Find where the given text appears and provide that cell's center as [X, Y] coordinate. 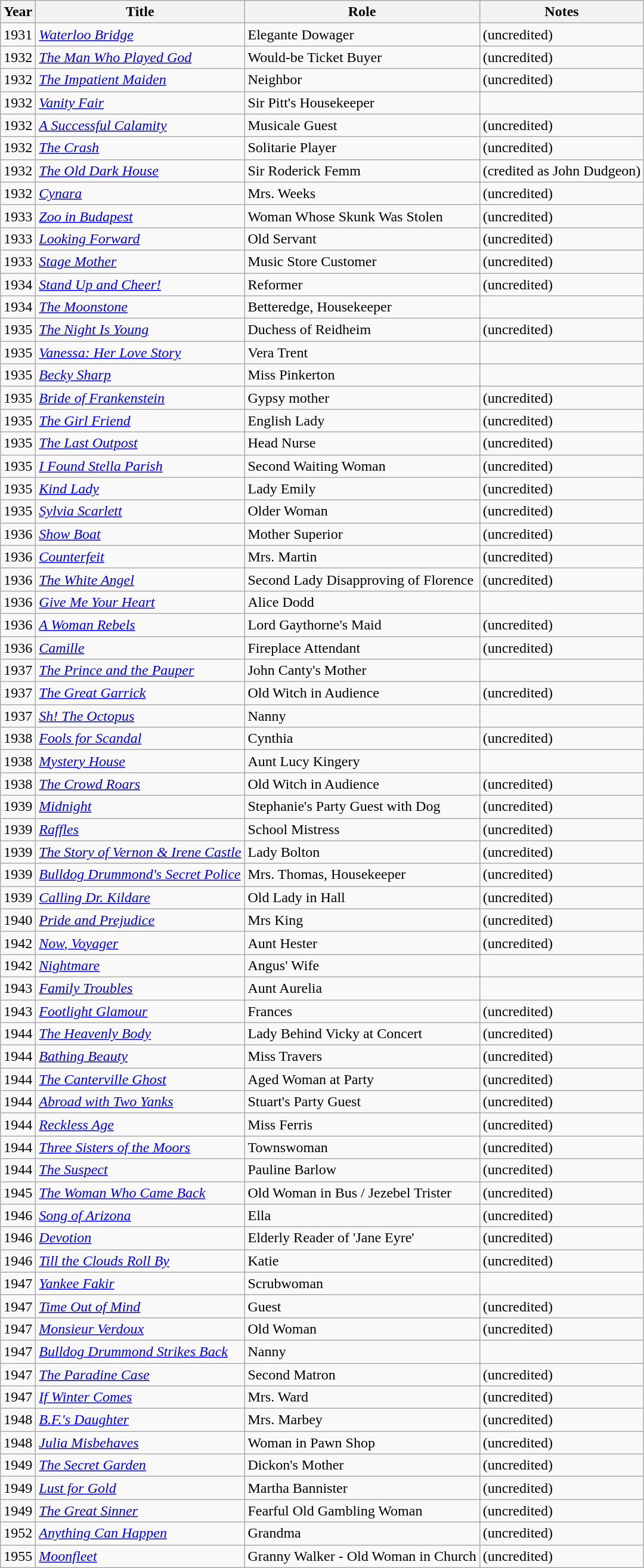
English Lady [362, 421]
Betteredge, Housekeeper [362, 307]
Duchess of Reidheim [362, 330]
Angus' Wife [362, 965]
The Paradine Case [140, 1374]
Grandma [362, 1533]
Monsieur Verdoux [140, 1329]
1945 [18, 1193]
Granny Walker - Old Woman in Church [362, 1556]
Moonfleet [140, 1556]
Pauline Barlow [362, 1170]
Vera Trent [362, 353]
Counterfeit [140, 557]
The Heavenly Body [140, 1034]
Calling Dr. Kildare [140, 897]
Lady Behind Vicky at Concert [362, 1034]
The Secret Garden [140, 1465]
Yankee Fakir [140, 1283]
Looking Forward [140, 239]
Role [362, 12]
Lord Gaythorne's Maid [362, 625]
Julia Misbehaves [140, 1443]
Notes [562, 12]
The Old Dark House [140, 171]
B.F.'s Daughter [140, 1420]
Show Boat [140, 534]
Year [18, 12]
Now, Voyager [140, 943]
(credited as John Dudgeon) [562, 171]
Would-be Ticket Buyer [362, 57]
Raffles [140, 829]
Scrubwoman [362, 1283]
Musicale Guest [362, 125]
Lady Bolton [362, 852]
John Canty's Mother [362, 671]
Dickon's Mother [362, 1465]
Older Woman [362, 511]
Miss Ferris [362, 1125]
Mrs. Martin [362, 557]
The Great Sinner [140, 1511]
Three Sisters of the Moors [140, 1147]
Aunt Lucy Kingery [362, 761]
Alice Dodd [362, 602]
1952 [18, 1533]
Solitarie Player [362, 148]
Elderly Reader of 'Jane Eyre' [362, 1238]
Old Woman in Bus / Jezebel Trister [362, 1193]
Fearful Old Gambling Woman [362, 1511]
Head Nurse [362, 443]
Till the Clouds Roll By [140, 1261]
Miss Travers [362, 1057]
Katie [362, 1261]
Woman Whose Skunk Was Stolen [362, 216]
The Great Garrick [140, 693]
A Woman Rebels [140, 625]
The Night Is Young [140, 330]
Old Woman [362, 1329]
Stephanie's Party Guest with Dog [362, 807]
Zoo in Budapest [140, 216]
Ella [362, 1215]
The Girl Friend [140, 421]
Aunt Hester [362, 943]
Old Servant [362, 239]
Nightmare [140, 965]
The Man Who Played God [140, 57]
The Suspect [140, 1170]
Title [140, 12]
Mrs. Marbey [362, 1420]
Abroad with Two Yanks [140, 1102]
The Woman Who Came Back [140, 1193]
Family Troubles [140, 988]
1955 [18, 1556]
The Prince and the Pauper [140, 671]
Music Store Customer [362, 261]
Footlight Glamour [140, 1011]
The Last Outpost [140, 443]
Sylvia Scarlett [140, 511]
1931 [18, 35]
Song of Arizona [140, 1215]
Mrs King [362, 920]
The Impatient Maiden [140, 80]
Bathing Beauty [140, 1057]
Anything Can Happen [140, 1533]
Devotion [140, 1238]
Fireplace Attendant [362, 647]
Becky Sharp [140, 375]
Cynara [140, 193]
Frances [362, 1011]
Bulldog Drummond's Secret Police [140, 875]
Bride of Frankenstein [140, 398]
Sir Pitt's Housekeeper [362, 103]
Midnight [140, 807]
Aged Woman at Party [362, 1079]
Mrs. Ward [362, 1397]
Townswoman [362, 1147]
The Crash [140, 148]
Cynthia [362, 739]
Neighbor [362, 80]
Kind Lady [140, 489]
Second Matron [362, 1374]
Mrs. Weeks [362, 193]
School Mistress [362, 829]
Time Out of Mind [140, 1306]
If Winter Comes [140, 1397]
Vanity Fair [140, 103]
The Moonstone [140, 307]
Stuart's Party Guest [362, 1102]
Second Lady Disapproving of Florence [362, 579]
Miss Pinkerton [362, 375]
The Canterville Ghost [140, 1079]
Bulldog Drummond Strikes Back [140, 1351]
Camille [140, 647]
Gypsy mother [362, 398]
Second Waiting Woman [362, 466]
Give Me Your Heart [140, 602]
Aunt Aurelia [362, 988]
Waterloo Bridge [140, 35]
1940 [18, 920]
Martha Bannister [362, 1488]
Lust for Gold [140, 1488]
Vanessa: Her Love Story [140, 353]
A Successful Calamity [140, 125]
Reformer [362, 285]
The White Angel [140, 579]
Mystery House [140, 761]
Reckless Age [140, 1125]
The Crowd Roars [140, 784]
Fools for Scandal [140, 739]
Mrs. Thomas, Housekeeper [362, 875]
Elegante Dowager [362, 35]
Mother Superior [362, 534]
Sh! The Octopus [140, 716]
I Found Stella Parish [140, 466]
Old Lady in Hall [362, 897]
Sir Roderick Femm [362, 171]
Woman in Pawn Shop [362, 1443]
Stand Up and Cheer! [140, 285]
Lady Emily [362, 489]
The Story of Vernon & Irene Castle [140, 852]
Stage Mother [140, 261]
Guest [362, 1306]
Pride and Prejudice [140, 920]
